Find where the given text appears and provide that cell's center as (x, y) coordinate. 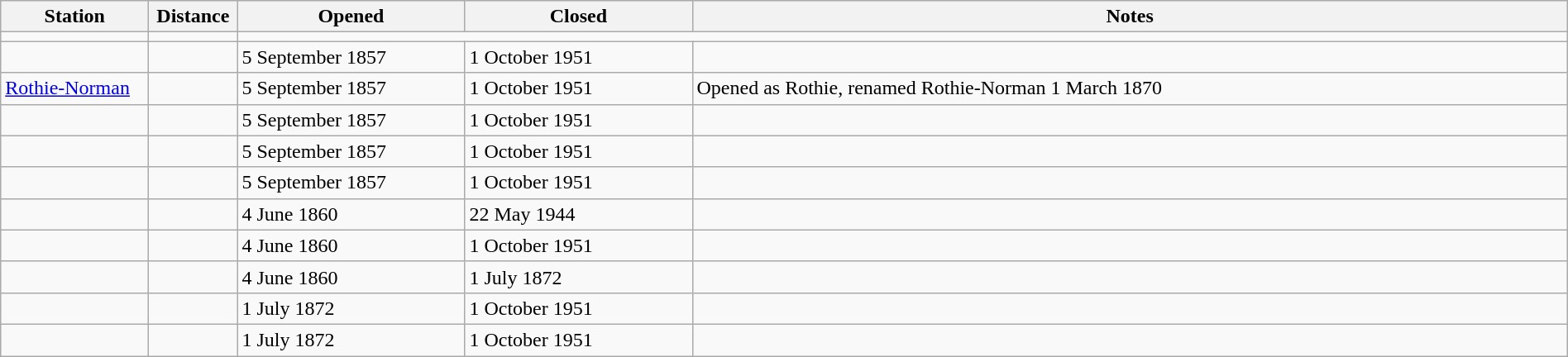
22 May 1944 (579, 214)
Opened (351, 17)
Station (74, 17)
Rothie-Norman (74, 88)
Notes (1130, 17)
Distance (194, 17)
Closed (579, 17)
Opened as Rothie, renamed Rothie-Norman 1 March 1870 (1130, 88)
